Capture the cell that displays the provided text and extract its (X, Y) central coordinate. 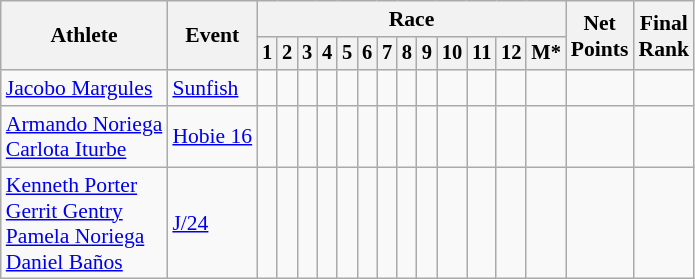
NetPoints (600, 36)
3 (307, 54)
7 (387, 54)
4 (327, 54)
11 (482, 54)
8 (407, 54)
Athlete (84, 36)
10 (452, 54)
Kenneth PorterGerrit GentryPamela NoriegaDaniel Baños (84, 223)
Armando NoriegaCarlota Iturbe (84, 136)
M* (546, 54)
9 (427, 54)
FinalRank (664, 36)
Sunfish (212, 88)
Jacobo Margules (84, 88)
2 (287, 54)
5 (347, 54)
Event (212, 36)
12 (511, 54)
J/24 (212, 223)
1 (267, 54)
Race (412, 19)
6 (367, 54)
Hobie 16 (212, 136)
